From the cell containing the given text, extract its center point as (x, y) coordinate. 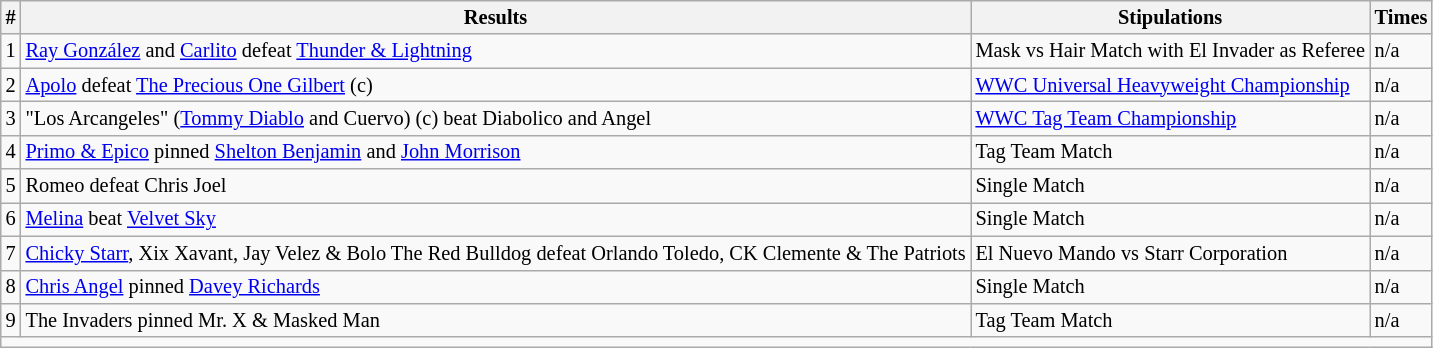
WWC Tag Team Championship (1170, 118)
4 (11, 152)
5 (11, 186)
9 (11, 320)
7 (11, 253)
Apolo defeat The Precious One Gilbert (c) (496, 85)
Times (1402, 17)
WWC Universal Heavyweight Championship (1170, 85)
El Nuevo Mando vs Starr Corporation (1170, 253)
Results (496, 17)
3 (11, 118)
8 (11, 287)
6 (11, 219)
1 (11, 51)
The Invaders pinned Mr. X & Masked Man (496, 320)
Stipulations (1170, 17)
# (11, 17)
Mask vs Hair Match with El Invader as Referee (1170, 51)
"Los Arcangeles" (Tommy Diablo and Cuervo) (c) beat Diabolico and Angel (496, 118)
2 (11, 85)
Romeo defeat Chris Joel (496, 186)
Melina beat Velvet Sky (496, 219)
Chicky Starr, Xix Xavant, Jay Velez & Bolo The Red Bulldog defeat Orlando Toledo, CK Clemente & The Patriots (496, 253)
Chris Angel pinned Davey Richards (496, 287)
Primo & Epico pinned Shelton Benjamin and John Morrison (496, 152)
Ray González and Carlito defeat Thunder & Lightning (496, 51)
